Return the (X, Y) coordinate for the center point of the cell that contains the specified text.  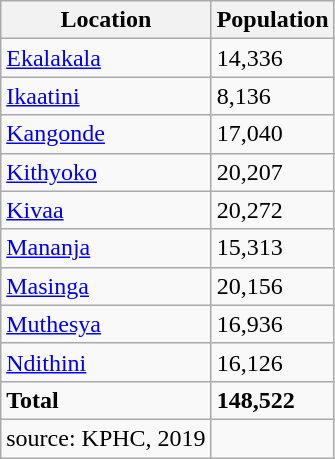
14,336 (272, 58)
source: KPHC, 2019 (106, 438)
17,040 (272, 134)
Kivaa (106, 210)
20,156 (272, 286)
148,522 (272, 400)
Total (106, 400)
20,207 (272, 172)
Masinga (106, 286)
16,936 (272, 324)
Ikaatini (106, 96)
Kithyoko (106, 172)
Muthesya (106, 324)
Location (106, 20)
Kangonde (106, 134)
Population (272, 20)
Ekalakala (106, 58)
Ndithini (106, 362)
8,136 (272, 96)
15,313 (272, 248)
Mananja (106, 248)
20,272 (272, 210)
16,126 (272, 362)
